Output the [x, y] coordinate of the center of the cell containing the given text.  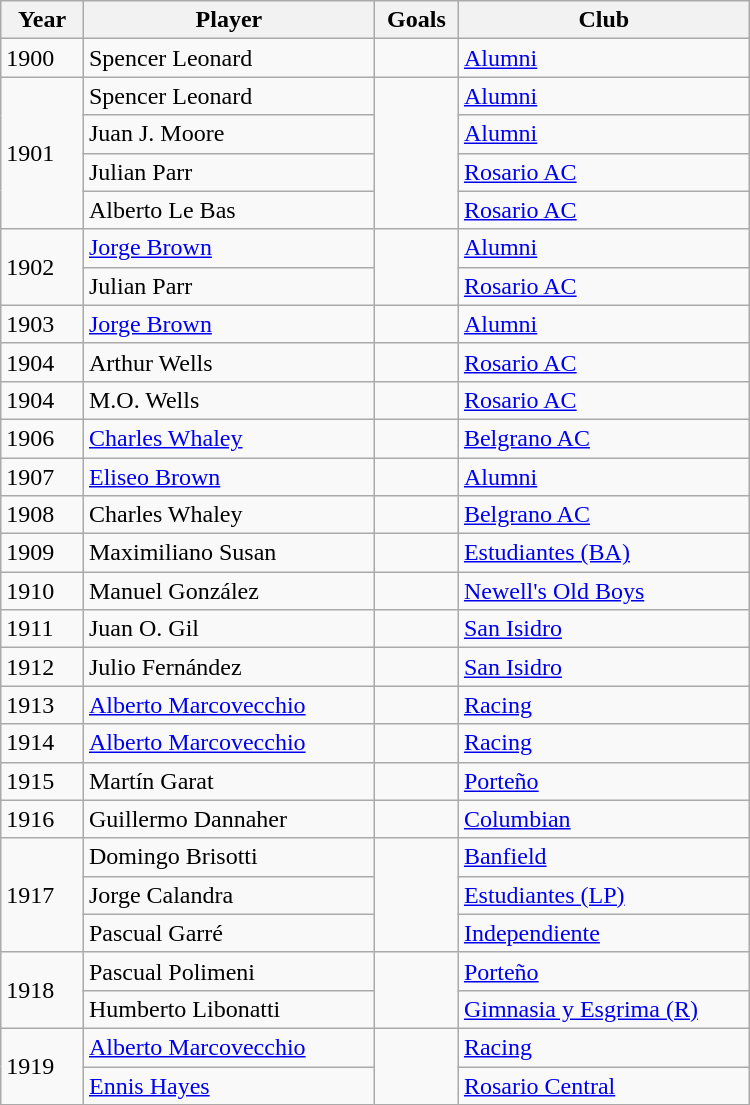
1918 [42, 990]
Ennis Hayes [228, 1085]
1919 [42, 1066]
Domingo Brisotti [228, 857]
1901 [42, 153]
Pascual Polimeni [228, 971]
Alberto Le Bas [228, 210]
Rosario Central [604, 1085]
1914 [42, 743]
1915 [42, 781]
Estudiantes (LP) [604, 895]
Guillermo Dannaher [228, 819]
1909 [42, 553]
1912 [42, 667]
1917 [42, 895]
1908 [42, 515]
Newell's Old Boys [604, 591]
1911 [42, 629]
Gimnasia y Esgrima (R) [604, 1009]
Goals [416, 20]
Club [604, 20]
Jorge Calandra [228, 895]
Player [228, 20]
1913 [42, 705]
1906 [42, 438]
1907 [42, 477]
Year [42, 20]
M.O. Wells [228, 400]
Banfield [604, 857]
Columbian [604, 819]
Manuel González [228, 591]
1900 [42, 58]
1902 [42, 267]
Humberto Libonatti [228, 1009]
1916 [42, 819]
Martín Garat [228, 781]
Arthur Wells [228, 362]
Maximiliano Susan [228, 553]
Juan J. Moore [228, 134]
Estudiantes (BA) [604, 553]
Pascual Garré [228, 933]
1903 [42, 324]
Eliseo Brown [228, 477]
Juan O. Gil [228, 629]
Julio Fernández [228, 667]
Independiente [604, 933]
1910 [42, 591]
